Output the [x, y] coordinate of the center of the cell containing the given text.  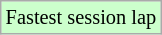
Fastest session lap [81, 17]
